Locate the cell with the specified text and output its [x, y] center coordinate. 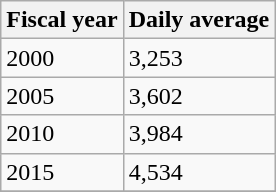
4,534 [199, 172]
2005 [62, 96]
Fiscal year [62, 20]
3,602 [199, 96]
2000 [62, 58]
2010 [62, 134]
Daily average [199, 20]
2015 [62, 172]
3,253 [199, 58]
3,984 [199, 134]
